Search for the cell housing the specified text and yield its [x, y] center coordinate. 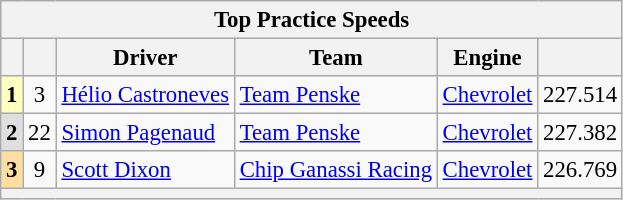
1 [12, 95]
22 [40, 133]
226.769 [580, 170]
Top Practice Speeds [312, 20]
Team [336, 58]
9 [40, 170]
Scott Dixon [145, 170]
Chip Ganassi Racing [336, 170]
2 [12, 133]
Hélio Castroneves [145, 95]
227.514 [580, 95]
Simon Pagenaud [145, 133]
Driver [145, 58]
Engine [487, 58]
227.382 [580, 133]
